From the cell containing the given text, extract its center point as [X, Y] coordinate. 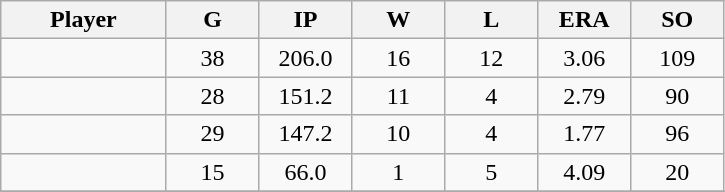
28 [212, 96]
15 [212, 172]
38 [212, 58]
W [398, 20]
11 [398, 96]
1 [398, 172]
151.2 [306, 96]
IP [306, 20]
2.79 [584, 96]
G [212, 20]
20 [678, 172]
Player [84, 20]
96 [678, 134]
109 [678, 58]
29 [212, 134]
12 [492, 58]
16 [398, 58]
3.06 [584, 58]
4.09 [584, 172]
206.0 [306, 58]
ERA [584, 20]
90 [678, 96]
1.77 [584, 134]
SO [678, 20]
66.0 [306, 172]
L [492, 20]
5 [492, 172]
10 [398, 134]
147.2 [306, 134]
